Find where the given text appears and provide that cell's center as [X, Y] coordinate. 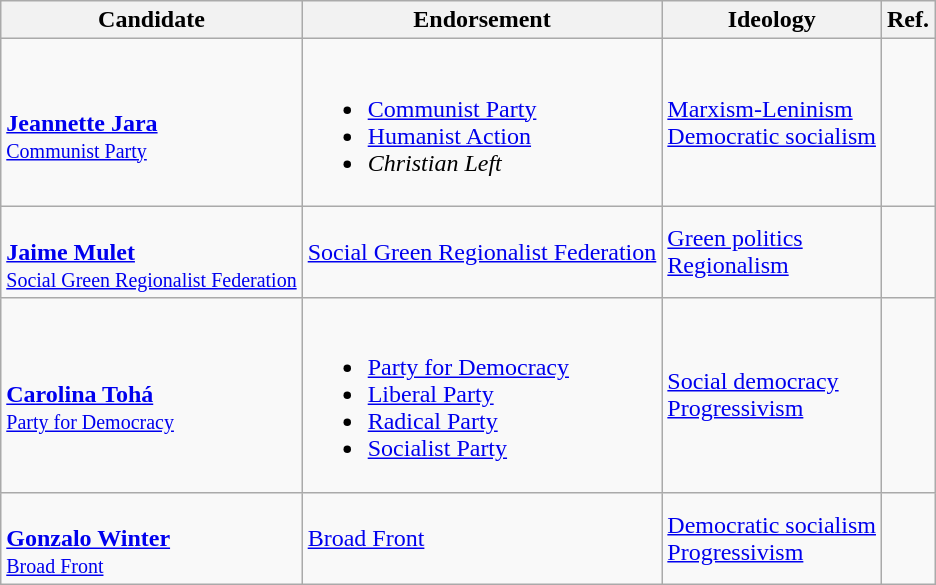
Party for Democracy Liberal Party Radical Party Socialist Party [482, 395]
Social democracyProgressivism [772, 395]
Endorsement [482, 20]
Democratic socialismProgressivism [772, 538]
Jaime MuletSocial Green Regionalist Federation [152, 252]
Ideology [772, 20]
Broad Front [482, 538]
Ref. [908, 20]
Carolina ToháParty for Democracy [152, 395]
Communist PartyHumanist ActionChristian Left [482, 122]
Jeannette JaraCommunist Party [152, 122]
Candidate [152, 20]
Marxism-LeninismDemocratic socialism [772, 122]
Social Green Regionalist Federation [482, 252]
Green politicsRegionalism [772, 252]
Gonzalo WinterBroad Front [152, 538]
